From the cell containing the given text, extract its center point as (X, Y) coordinate. 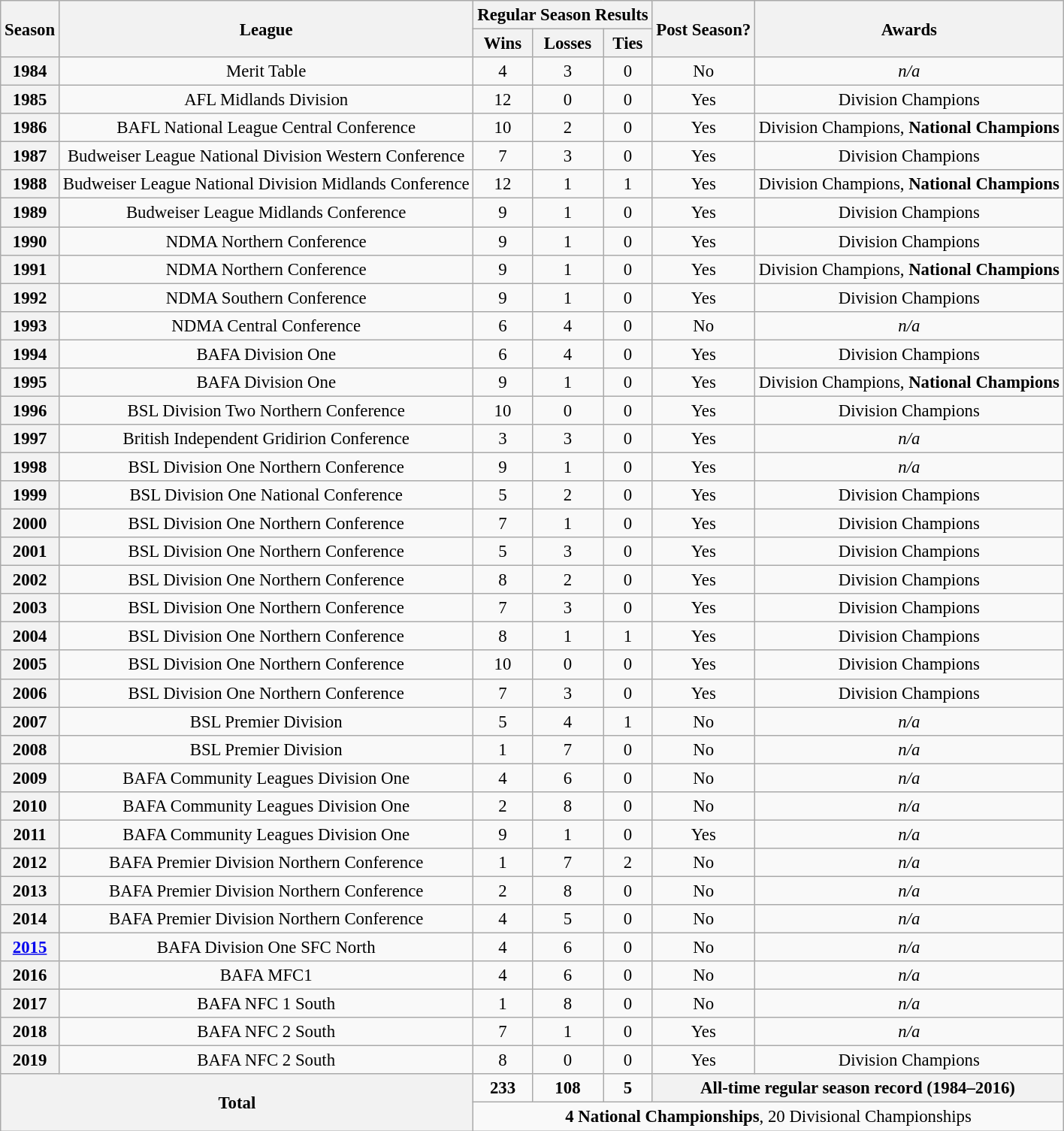
Merit Table (266, 71)
AFL Midlands Division (266, 100)
2004 (30, 637)
Post Season? (703, 29)
1998 (30, 467)
BSL Division Two Northern Conference (266, 410)
NDMA Southern Conference (266, 298)
2013 (30, 891)
1997 (30, 439)
All-time regular season record (1984–2016) (858, 1089)
BAFA MFC1 (266, 975)
BSL Division One National Conference (266, 495)
BAFL National League Central Conference (266, 128)
1985 (30, 100)
1986 (30, 128)
2019 (30, 1060)
2008 (30, 749)
1987 (30, 156)
108 (568, 1089)
BAFA Division One SFC North (266, 948)
Budweiser League Midlands Conference (266, 213)
2018 (30, 1032)
233 (503, 1089)
1989 (30, 213)
NDMA Central Conference (266, 325)
Ties (628, 44)
2000 (30, 524)
Season (30, 29)
2007 (30, 721)
2011 (30, 834)
1988 (30, 184)
League (266, 29)
2016 (30, 975)
2003 (30, 608)
Wins (503, 44)
2015 (30, 948)
2017 (30, 1004)
Regular Season Results (563, 15)
1984 (30, 71)
1991 (30, 269)
1996 (30, 410)
2012 (30, 863)
1995 (30, 383)
1993 (30, 325)
2005 (30, 665)
Total (237, 1103)
Budweiser League National Division Midlands Conference (266, 184)
2014 (30, 919)
Budweiser League National Division Western Conference (266, 156)
Awards (909, 29)
2010 (30, 806)
2006 (30, 693)
4 National Championships, 20 Divisional Championships (768, 1117)
1990 (30, 241)
1992 (30, 298)
British Independent Gridirion Conference (266, 439)
2002 (30, 580)
2001 (30, 552)
1999 (30, 495)
BAFA NFC 1 South (266, 1004)
Losses (568, 44)
2009 (30, 778)
1994 (30, 354)
